Pinpoint the cell where the given text exists, returning its (x, y) midpoint coordinate. 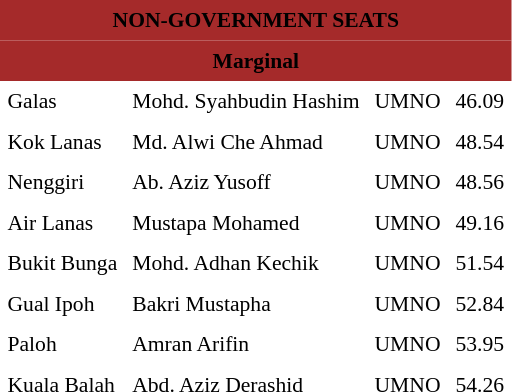
NON-GOVERNMENT SEATS (256, 20)
48.54 (480, 141)
Mustapa Mohamed (246, 222)
Ab. Aziz Yusoff (246, 182)
52.84 (480, 303)
Air Lanas (62, 222)
Paloh (62, 344)
51.54 (480, 263)
Marginal (256, 60)
Md. Alwi Che Ahmad (246, 141)
Bukit Bunga (62, 263)
Kok Lanas (62, 141)
48.56 (480, 182)
Galas (62, 101)
49.16 (480, 222)
Mohd. Adhan Kechik (246, 263)
Gual Ipoh (62, 303)
46.09 (480, 101)
Nenggiri (62, 182)
Amran Arifin (246, 344)
Mohd. Syahbudin Hashim (246, 101)
53.95 (480, 344)
Bakri Mustapha (246, 303)
